Return the (x, y) coordinate for the center point of the cell that contains the specified text.  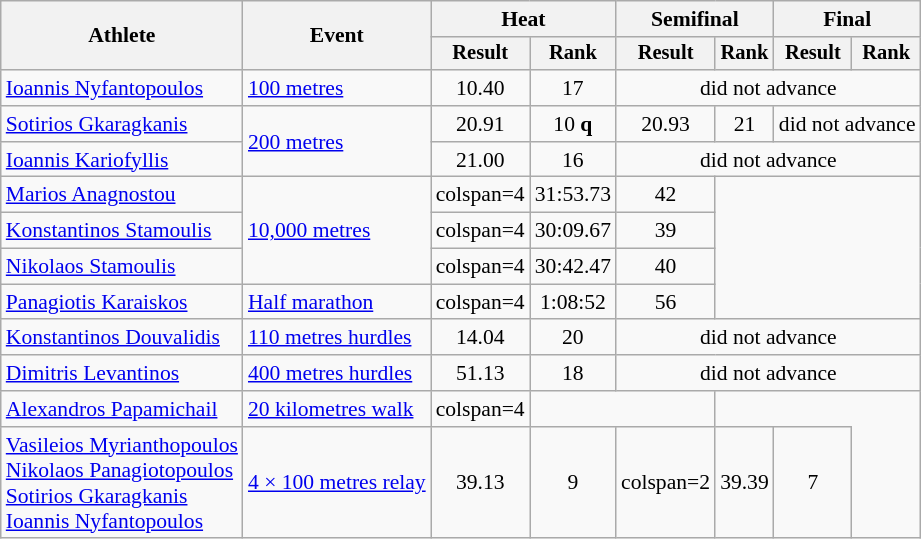
colspan=2 (666, 483)
10,000 metres (337, 230)
20.93 (666, 124)
Konstantinos Stamoulis (122, 231)
Panagiotis Karaiskos (122, 302)
Final (848, 19)
42 (666, 195)
Heat (524, 19)
100 metres (337, 88)
51.13 (480, 373)
Ioannis Kariofyllis (122, 160)
16 (573, 160)
110 metres hurdles (337, 338)
18 (573, 373)
Event (337, 36)
Nikolaos Stamoulis (122, 267)
21 (744, 124)
9 (573, 483)
Alexandros Papamichail (122, 409)
10.40 (480, 88)
1:08:52 (573, 302)
Ioannis Nyfantopoulos (122, 88)
10 q (573, 124)
40 (666, 267)
20 kilometres walk (337, 409)
7 (813, 483)
Half marathon (337, 302)
39 (666, 231)
20 (573, 338)
Konstantinos Douvalidis (122, 338)
400 metres hurdles (337, 373)
4 × 100 metres relay (337, 483)
Sotirios Gkaragkanis (122, 124)
39.13 (480, 483)
Athlete (122, 36)
30:42.47 (573, 267)
Dimitris Levantinos (122, 373)
39.39 (744, 483)
Semifinal (695, 19)
17 (573, 88)
Vasileios MyrianthopoulosNikolaos PanagiotopoulosSotirios GkaragkanisIoannis Nyfantopoulos (122, 483)
30:09.67 (573, 231)
56 (666, 302)
200 metres (337, 142)
Marios Anagnostou (122, 195)
20.91 (480, 124)
14.04 (480, 338)
31:53.73 (573, 195)
21.00 (480, 160)
